Identify which cell holds the provided text, then report its [X, Y] central coordinate. 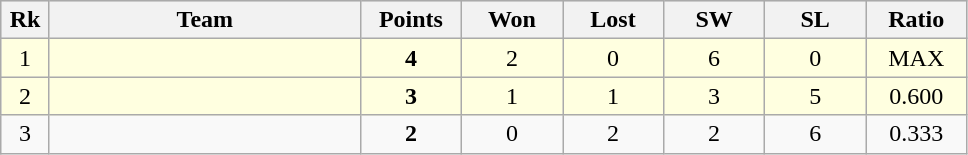
MAX [916, 58]
Lost [612, 20]
Team [204, 20]
Ratio [916, 20]
5 [816, 96]
Points [410, 20]
SL [816, 20]
SW [714, 20]
0.333 [916, 134]
4 [410, 58]
0.600 [916, 96]
Rk [26, 20]
Won [512, 20]
